Identify which cell holds the provided text, then report its (x, y) central coordinate. 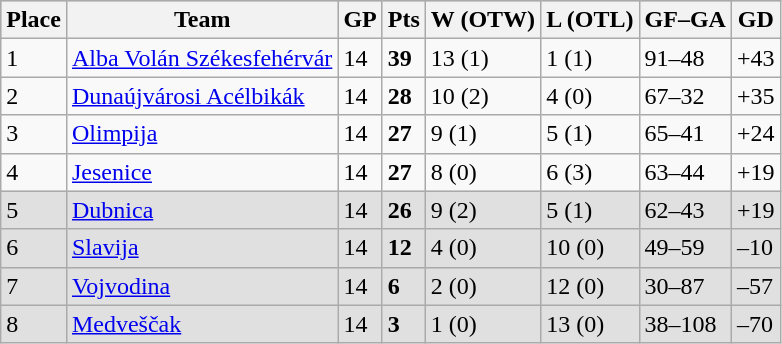
9 (2) (482, 210)
7 (34, 286)
65–41 (685, 134)
GP (360, 20)
–70 (756, 324)
Jesenice (202, 172)
Place (34, 20)
9 (1) (482, 134)
W (OTW) (482, 20)
2 (34, 96)
10 (0) (590, 248)
4 (34, 172)
6 (3) (590, 172)
L (OTL) (590, 20)
8 (34, 324)
GF–GA (685, 20)
2 (0) (482, 286)
+43 (756, 58)
Dunaújvárosi Acélbikák (202, 96)
Slavija (202, 248)
1 (0) (482, 324)
49–59 (685, 248)
39 (404, 58)
Vojvodina (202, 286)
5 (34, 210)
–57 (756, 286)
Team (202, 20)
62–43 (685, 210)
Medveščak (202, 324)
Dubnica (202, 210)
12 (404, 248)
1 (1) (590, 58)
91–48 (685, 58)
–10 (756, 248)
Alba Volán Székesfehérvár (202, 58)
+35 (756, 96)
38–108 (685, 324)
12 (0) (590, 286)
GD (756, 20)
Olimpija (202, 134)
63–44 (685, 172)
1 (34, 58)
10 (2) (482, 96)
13 (0) (590, 324)
13 (1) (482, 58)
26 (404, 210)
67–32 (685, 96)
28 (404, 96)
8 (0) (482, 172)
Pts (404, 20)
+24 (756, 134)
30–87 (685, 286)
